Search for the cell housing the specified text and yield its (x, y) center coordinate. 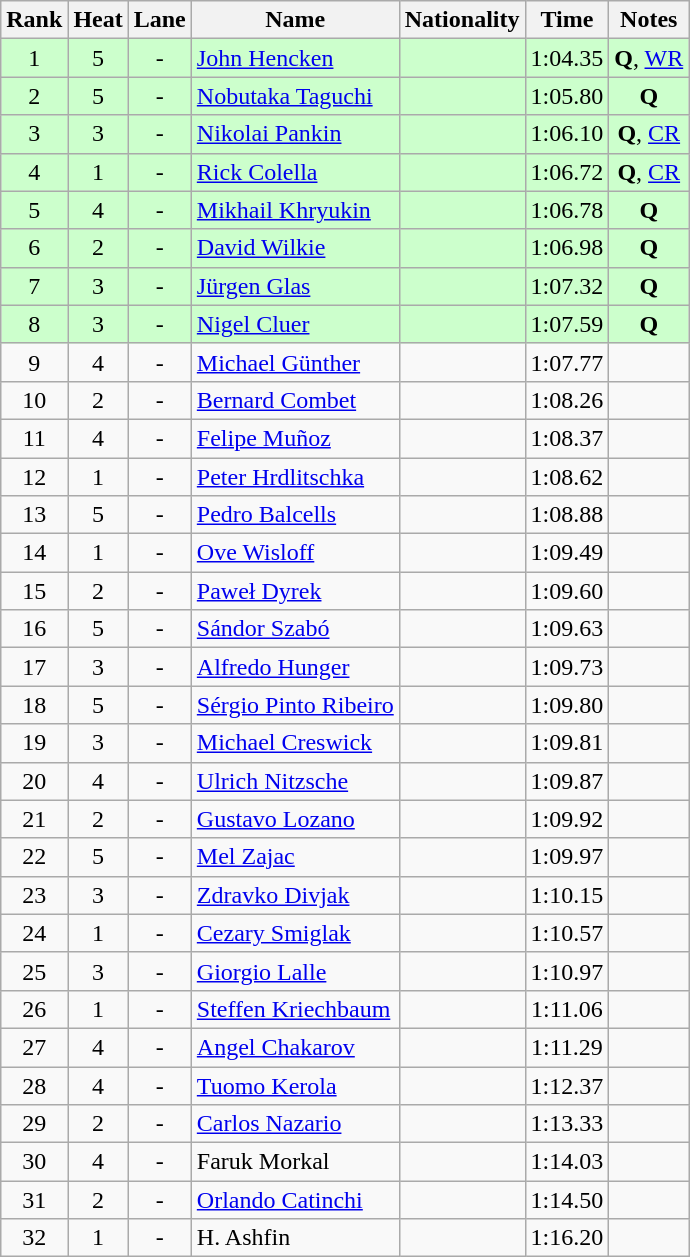
1:08.26 (567, 400)
11 (34, 438)
Michael Creswick (295, 743)
25 (34, 971)
1:09.73 (567, 667)
H. Ashfin (295, 1238)
7 (34, 286)
28 (34, 1085)
Nationality (462, 20)
Michael Günther (295, 362)
Paweł Dyrek (295, 591)
John Hencken (295, 58)
Nigel Cluer (295, 324)
Nikolai Pankin (295, 134)
31 (34, 1200)
Peter Hrdlitschka (295, 477)
Steffen Kriechbaum (295, 1009)
1:14.50 (567, 1200)
1:11.29 (567, 1047)
1:09.63 (567, 629)
1:14.03 (567, 1162)
26 (34, 1009)
Notes (649, 20)
Name (295, 20)
16 (34, 629)
1:05.80 (567, 96)
Sérgio Pinto Ribeiro (295, 705)
Angel Chakarov (295, 1047)
1:10.15 (567, 895)
21 (34, 819)
1:09.97 (567, 857)
1:12.37 (567, 1085)
1:13.33 (567, 1124)
13 (34, 515)
1:06.72 (567, 172)
1:07.59 (567, 324)
1:09.60 (567, 591)
23 (34, 895)
8 (34, 324)
10 (34, 400)
1:09.81 (567, 743)
15 (34, 591)
Mel Zajac (295, 857)
1:09.87 (567, 781)
Orlando Catinchi (295, 1200)
32 (34, 1238)
Jürgen Glas (295, 286)
1:09.80 (567, 705)
1:08.62 (567, 477)
Nobutaka Taguchi (295, 96)
Rick Colella (295, 172)
Pedro Balcells (295, 515)
Lane (160, 20)
1:09.92 (567, 819)
Q, WR (649, 58)
Heat (98, 20)
1:06.98 (567, 248)
Rank (34, 20)
Gustavo Lozano (295, 819)
1:16.20 (567, 1238)
9 (34, 362)
Felipe Muñoz (295, 438)
30 (34, 1162)
Zdravko Divjak (295, 895)
1:09.49 (567, 553)
Alfredo Hunger (295, 667)
Cezary Smiglak (295, 933)
19 (34, 743)
20 (34, 781)
1:07.77 (567, 362)
29 (34, 1124)
1:08.37 (567, 438)
1:08.88 (567, 515)
1:11.06 (567, 1009)
6 (34, 248)
Ove Wisloff (295, 553)
1:10.57 (567, 933)
27 (34, 1047)
Ulrich Nitzsche (295, 781)
22 (34, 857)
1:07.32 (567, 286)
1:04.35 (567, 58)
Faruk Morkal (295, 1162)
12 (34, 477)
1:06.78 (567, 210)
Giorgio Lalle (295, 971)
Sándor Szabó (295, 629)
Carlos Nazario (295, 1124)
Bernard Combet (295, 400)
24 (34, 933)
18 (34, 705)
14 (34, 553)
Time (567, 20)
17 (34, 667)
Mikhail Khryukin (295, 210)
1:10.97 (567, 971)
Tuomo Kerola (295, 1085)
David Wilkie (295, 248)
1:06.10 (567, 134)
